Provide the (X, Y) coordinate of the cell's center where the given text is located.  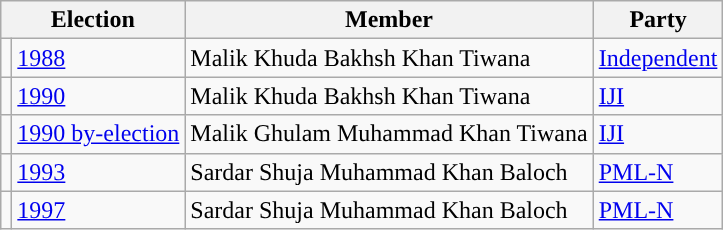
1990 (98, 96)
Malik Ghulam Muhammad Khan Tiwana (389, 134)
Election (93, 20)
Party (658, 20)
Independent (658, 58)
Member (389, 20)
1990 by-election (98, 134)
1997 (98, 210)
1988 (98, 58)
1993 (98, 172)
